Detect which cell encompasses the target text, then output its [X, Y] center coordinate. 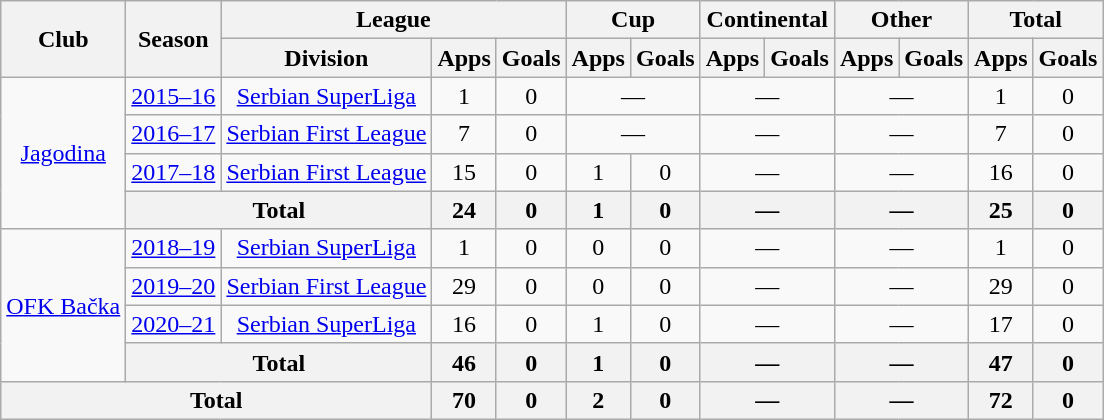
2015–16 [174, 96]
2020–21 [174, 324]
Division [326, 58]
46 [464, 362]
2019–20 [174, 286]
Continental [767, 20]
2018–19 [174, 248]
Season [174, 39]
15 [464, 172]
Club [64, 39]
League [394, 20]
OFK Bačka [64, 305]
72 [1001, 400]
Jagodina [64, 153]
47 [1001, 362]
24 [464, 210]
2017–18 [174, 172]
2016–17 [174, 134]
17 [1001, 324]
2 [598, 400]
70 [464, 400]
25 [1001, 210]
Cup [633, 20]
Other [901, 20]
